Scan for the cell matching the given text and deliver its (X, Y) coordinate at center. 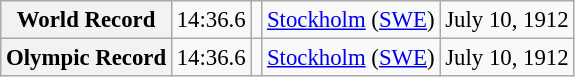
Olympic Record (86, 58)
World Record (86, 20)
